Determine the (X, Y) coordinate at the center of the cell enclosing the given text.  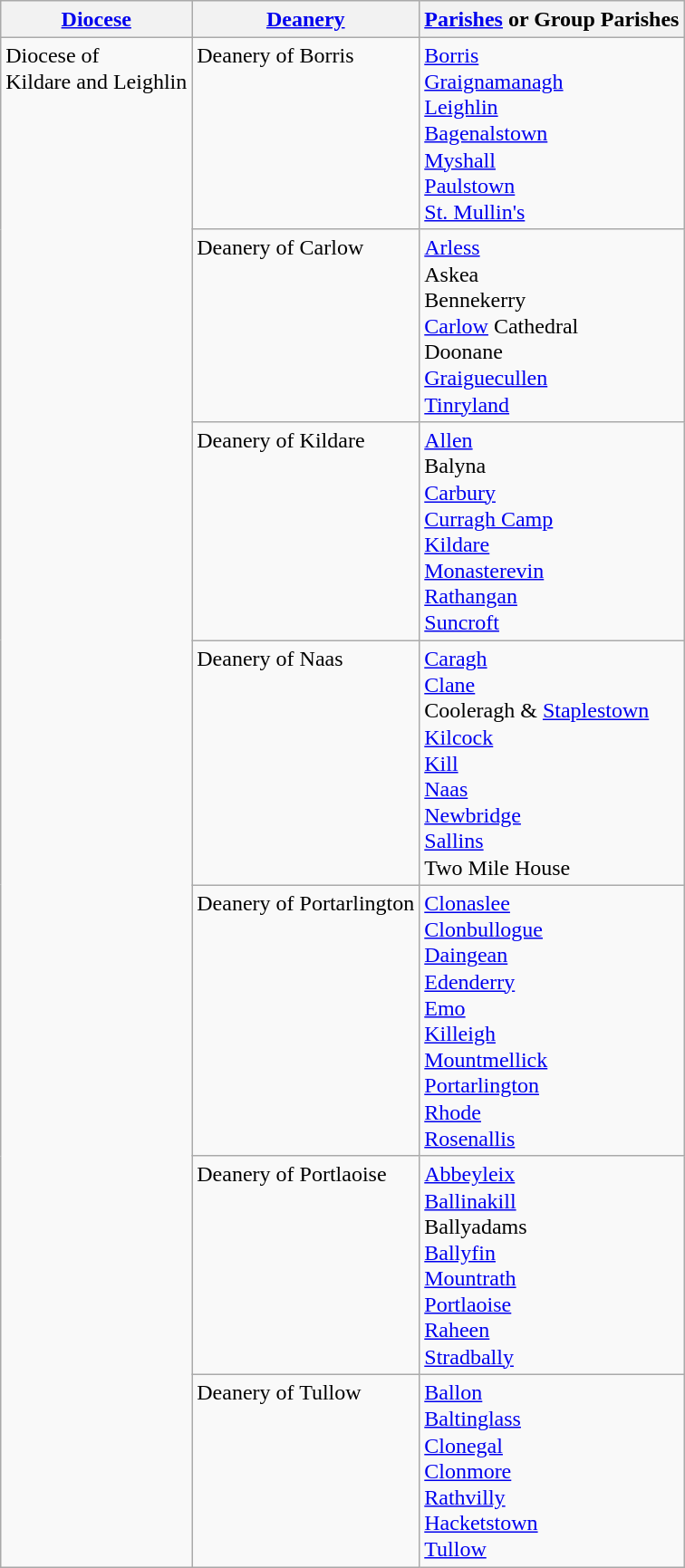
Deanery of Borris (306, 134)
Ballon Baltinglass Clonegal Clonmore Rathvilly Hacketstown Tullow (552, 1471)
Parishes or Group Parishes (552, 19)
Arless Askea Bennekerry Carlow Cathedral Doonane Graiguecullen Tinryland (552, 326)
Clonaslee Clonbullogue Daingean Edenderry Emo Killeigh Mountmellick Portarlington Rhode Rosenallis (552, 1020)
Diocese of Kildare and Leighlin (96, 803)
Allen Balyna Carbury Curragh Camp Kildare Monasterevin Rathangan Suncroft (552, 531)
Deanery (306, 19)
Caragh Clane Cooleragh & Staplestown Kilcock Kill Naas Newbridge Sallins Two Mile House (552, 763)
Deanery of Portlaoise (306, 1265)
Deanery of Portarlington (306, 1020)
Diocese (96, 19)
Deanery of Tullow (306, 1471)
Deanery of Carlow (306, 326)
Abbeyleix Ballinakill Ballyadams Ballyfin Mountrath Portlaoise Raheen Stradbally (552, 1265)
Deanery of Kildare (306, 531)
Borris Graignamanagh Leighlin Bagenalstown Myshall Paulstown St. Mullin's (552, 134)
Deanery of Naas (306, 763)
